Detect which cell encompasses the target text, then output its [X, Y] center coordinate. 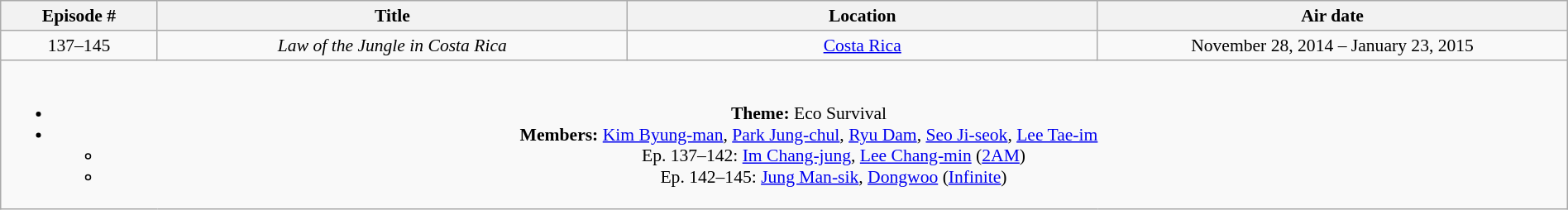
November 28, 2014 – January 23, 2015 [1332, 45]
Episode # [79, 16]
Law of the Jungle in Costa Rica [392, 45]
137–145 [79, 45]
Title [392, 16]
Location [863, 16]
Costa Rica [863, 45]
Air date [1332, 16]
